Return [X, Y] of the center of cell containing provided text 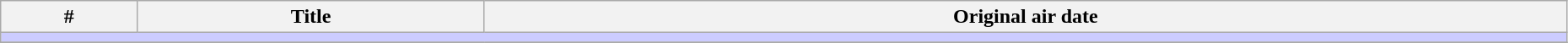
Original air date [1026, 17]
Title [311, 17]
# [69, 17]
